Capture the cell that displays the provided text and extract its [X, Y] central coordinate. 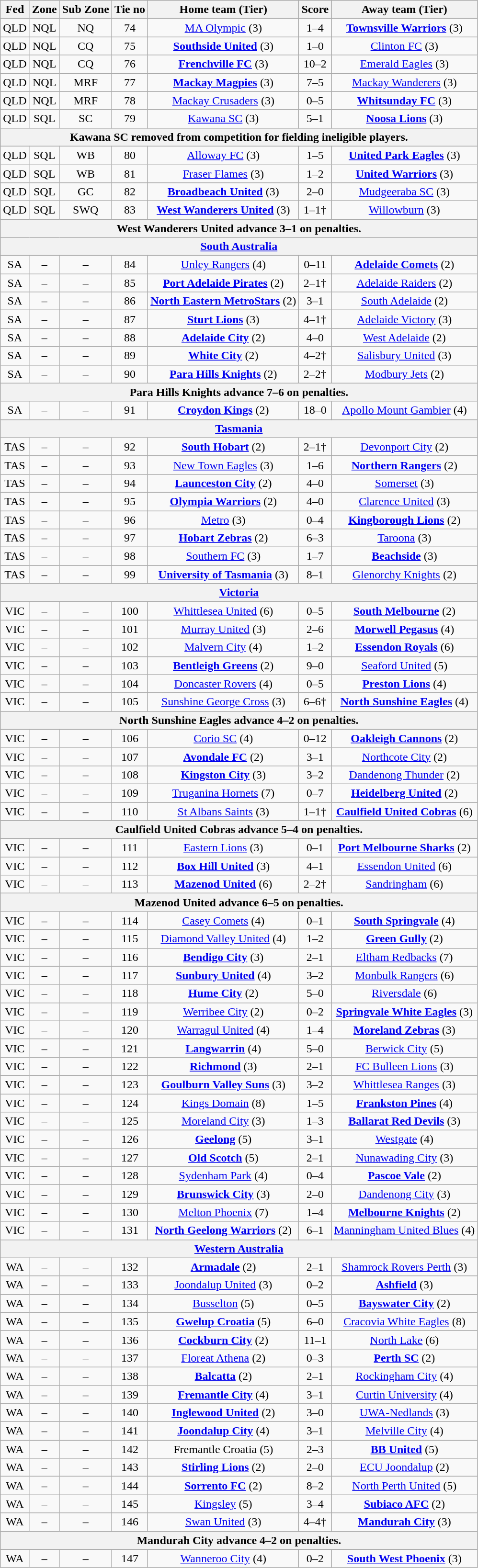
102 [129, 647]
Brunswick City (3) [223, 1194]
1–6 [315, 465]
Northern Rangers (2) [404, 465]
Unley Rangers (4) [223, 265]
Cracovia White Eagles (8) [404, 1321]
84 [129, 265]
Willowburn (3) [404, 210]
Murray United (3) [223, 629]
Mackay Wanderers (3) [404, 82]
139 [129, 1395]
Mackay Crusaders (3) [223, 101]
Goulburn Valley Suns (3) [223, 1084]
Morwell Pegasus (4) [404, 629]
Sorrento FC (2) [223, 1486]
Dandenong City (3) [404, 1194]
128 [129, 1176]
117 [129, 975]
134 [129, 1303]
Truganina Hornets (7) [223, 793]
Pascoe Vale (2) [404, 1176]
Taroona (3) [404, 538]
United Park Eagles (3) [404, 155]
91 [129, 410]
96 [129, 519]
Adelaide Comets (2) [404, 265]
Apollo Mount Gambier (4) [404, 410]
Whittlesea United (6) [223, 611]
106 [129, 738]
135 [129, 1321]
Northcote City (2) [404, 756]
Townsville Warriors (3) [404, 28]
78 [129, 101]
Croydon Kings (2) [223, 410]
Bayswater City (2) [404, 1303]
Casey Comets (4) [223, 921]
4–1† [315, 319]
93 [129, 465]
Whittlesea Ranges (3) [404, 1084]
108 [129, 775]
Malvern City (4) [223, 647]
GC [85, 192]
136 [129, 1340]
Diamond Valley United (4) [223, 939]
Clinton FC (3) [404, 46]
145 [129, 1504]
Glenorchy Knights (2) [404, 575]
West Wanderers United (3) [223, 210]
Clarence United (3) [404, 501]
Essendon Royals (6) [404, 647]
Monbulk Rangers (6) [404, 975]
Joondalup City (4) [223, 1431]
South West Phoenix (3) [404, 1558]
114 [129, 921]
7–5 [315, 82]
75 [129, 46]
South Adelaide (2) [404, 301]
138 [129, 1376]
82 [129, 192]
Whitsunday FC (3) [404, 101]
Melbourne Knights (2) [404, 1212]
115 [129, 939]
Cockburn City (2) [223, 1340]
Armadale (2) [223, 1267]
Tie no [129, 10]
Kings Domain (8) [223, 1103]
76 [129, 64]
Moreland Zebras (3) [404, 1030]
Noosa Lions (3) [404, 119]
141 [129, 1431]
81 [129, 173]
140 [129, 1413]
97 [129, 538]
Fraser Flames (3) [223, 173]
6–1 [315, 1230]
0–11 [315, 265]
Seaford United (5) [404, 666]
Gwelup Croatia (5) [223, 1321]
1–3 [315, 1121]
6–6† [315, 702]
Zone [44, 10]
Port Melbourne Sharks (2) [404, 848]
3–0 [315, 1413]
Warragul United (4) [223, 1030]
87 [129, 319]
Para Hills Knights advance 7–6 on penalties. [239, 392]
North Geelong Warriors (2) [223, 1230]
104 [129, 684]
Southern FC (3) [223, 556]
Kawana SC removed from competition for fielding ineligible players. [239, 137]
142 [129, 1449]
Geelong (5) [223, 1139]
88 [129, 338]
121 [129, 1048]
111 [129, 848]
Mazenod United advance 6–5 on penalties. [239, 902]
ECU Joondalup (2) [404, 1467]
92 [129, 447]
Richmond (3) [223, 1066]
85 [129, 283]
Metro (3) [223, 519]
Wanneroo City (4) [223, 1558]
Subiaco AFC (2) [404, 1504]
123 [129, 1084]
137 [129, 1358]
94 [129, 483]
80 [129, 155]
Tasmania [239, 429]
5–1 [315, 119]
103 [129, 666]
8–2 [315, 1486]
2–3 [315, 1449]
Port Adelaide Pirates (2) [223, 283]
122 [129, 1066]
Busselton (5) [223, 1303]
4–4† [315, 1522]
8–1 [315, 575]
Hume City (2) [223, 993]
Bendigo City (3) [223, 957]
Fed [15, 10]
Preston Lions (4) [404, 684]
Sydenham Park (4) [223, 1176]
74 [129, 28]
Inglewood United (2) [223, 1413]
6–0 [315, 1321]
White City (2) [223, 356]
Rockingham City (4) [404, 1376]
132 [129, 1267]
Nunawading City (3) [404, 1158]
BB United (5) [404, 1449]
99 [129, 575]
77 [129, 82]
0–12 [315, 738]
South Springvale (4) [404, 921]
West Wanderers United advance 3–1 on penalties. [239, 228]
9–0 [315, 666]
Western Australia [239, 1249]
3–4 [315, 1504]
Heidelberg United (2) [404, 793]
125 [129, 1121]
0–3 [315, 1358]
89 [129, 356]
98 [129, 556]
Para Hills Knights (2) [223, 374]
Corio SC (4) [223, 738]
119 [129, 1012]
127 [129, 1158]
Doncaster Rovers (4) [223, 684]
Swan United (3) [223, 1522]
Old Scotch (5) [223, 1158]
Mazenod United (6) [223, 884]
4–1 [315, 866]
Emerald Eagles (3) [404, 64]
1–7 [315, 556]
11–1 [315, 1340]
Werribee City (2) [223, 1012]
Floreat Athena (2) [223, 1358]
146 [129, 1522]
New Town Eagles (3) [223, 465]
Salisbury United (3) [404, 356]
Moreland City (3) [223, 1121]
Curtin University (4) [404, 1395]
Mackay Magpies (3) [223, 82]
Ashfield (3) [404, 1285]
Sunbury United (4) [223, 975]
Adelaide Raiders (2) [404, 283]
Alloway FC (3) [223, 155]
Melville City (4) [404, 1431]
Somerset (3) [404, 483]
Frenchville FC (3) [223, 64]
124 [129, 1103]
Eltham Redbacks (7) [404, 957]
Kingborough Lions (2) [404, 519]
95 [129, 501]
120 [129, 1030]
109 [129, 793]
101 [129, 629]
Dandenong Thunder (2) [404, 775]
1–0 [315, 46]
United Warriors (3) [404, 173]
South Hobart (2) [223, 447]
Stirling Lions (2) [223, 1467]
79 [129, 119]
86 [129, 301]
Adelaide Victory (3) [404, 319]
Ballarat Red Devils (3) [404, 1121]
Caulfield United Cobras (6) [404, 812]
Sandringham (6) [404, 884]
Essendon United (6) [404, 866]
Devonport City (2) [404, 447]
131 [129, 1230]
North Perth United (5) [404, 1486]
107 [129, 756]
Southside United (3) [223, 46]
Box Hill United (3) [223, 866]
Mandurah City advance 4–2 on penalties. [239, 1540]
113 [129, 884]
0–7 [315, 793]
Kingston City (3) [223, 775]
Fremantle Croatia (5) [223, 1449]
Away team (Tier) [404, 10]
144 [129, 1486]
Eastern Lions (3) [223, 848]
Modbury Jets (2) [404, 374]
Sunshine George Cross (3) [223, 702]
Oakleigh Cannons (2) [404, 738]
Westgate (4) [404, 1139]
Hobart Zebras (2) [223, 538]
MA Olympic (3) [223, 28]
Launceston City (2) [223, 483]
Springvale White Eagles (3) [404, 1012]
Bentleigh Greens (2) [223, 666]
North Lake (6) [404, 1340]
Adelaide City (2) [223, 338]
110 [129, 812]
147 [129, 1558]
Olympia Warriors (2) [223, 501]
SWQ [85, 210]
133 [129, 1285]
St Albans Saints (3) [223, 812]
Mandurah City (3) [404, 1522]
West Adelaide (2) [404, 338]
SC [85, 119]
10–2 [315, 64]
2–6 [315, 629]
118 [129, 993]
129 [129, 1194]
North Eastern MetroStars (2) [223, 301]
Manningham United Blues (4) [404, 1230]
Berwick City (5) [404, 1048]
South Melbourne (2) [404, 611]
Beachside (3) [404, 556]
Avondale FC (2) [223, 756]
112 [129, 866]
Home team (Tier) [223, 10]
FC Bulleen Lions (3) [404, 1066]
Broadbeach United (3) [223, 192]
Mudgeeraba SC (3) [404, 192]
18–0 [315, 410]
100 [129, 611]
Green Gully (2) [404, 939]
105 [129, 702]
North Sunshine Eagles (4) [404, 702]
126 [129, 1139]
4–2† [315, 356]
116 [129, 957]
NQ [85, 28]
Frankston Pines (4) [404, 1103]
Caulfield United Cobras advance 5–4 on penalties. [239, 830]
Sub Zone [85, 10]
Riversdale (6) [404, 993]
UWA-Nedlands (3) [404, 1413]
Shamrock Rovers Perth (3) [404, 1267]
130 [129, 1212]
Kawana SC (3) [223, 119]
Melton Phoenix (7) [223, 1212]
South Australia [239, 247]
143 [129, 1467]
Perth SC (2) [404, 1358]
Balcatta (2) [223, 1376]
Kingsley (5) [223, 1504]
Score [315, 10]
90 [129, 374]
6–3 [315, 538]
North Sunshine Eagles advance 4–2 on penalties. [239, 720]
University of Tasmania (3) [223, 575]
Langwarrin (4) [223, 1048]
Joondalup United (3) [223, 1285]
Sturt Lions (3) [223, 319]
Victoria [239, 593]
83 [129, 210]
Fremantle City (4) [223, 1395]
